Output the (X, Y) coordinate of the center of the cell containing the given text.  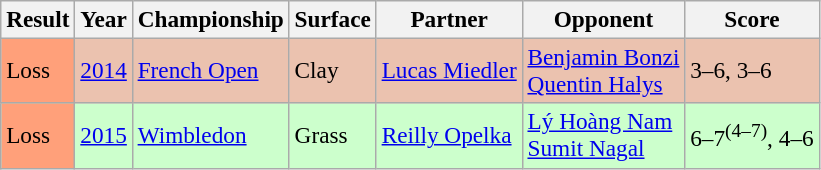
Lý Hoàng Nam Sumit Nagal (604, 136)
Year (104, 19)
Championship (210, 19)
French Open (210, 70)
Result (38, 19)
Score (752, 19)
2014 (104, 70)
Surface (332, 19)
Partner (449, 19)
Clay (332, 70)
6–7(4–7), 4–6 (752, 136)
Reilly Opelka (449, 136)
Grass (332, 136)
Wimbledon (210, 136)
Lucas Miedler (449, 70)
3–6, 3–6 (752, 70)
Opponent (604, 19)
2015 (104, 136)
Benjamin Bonzi Quentin Halys (604, 70)
